Detect which cell encompasses the target text, then output its [X, Y] center coordinate. 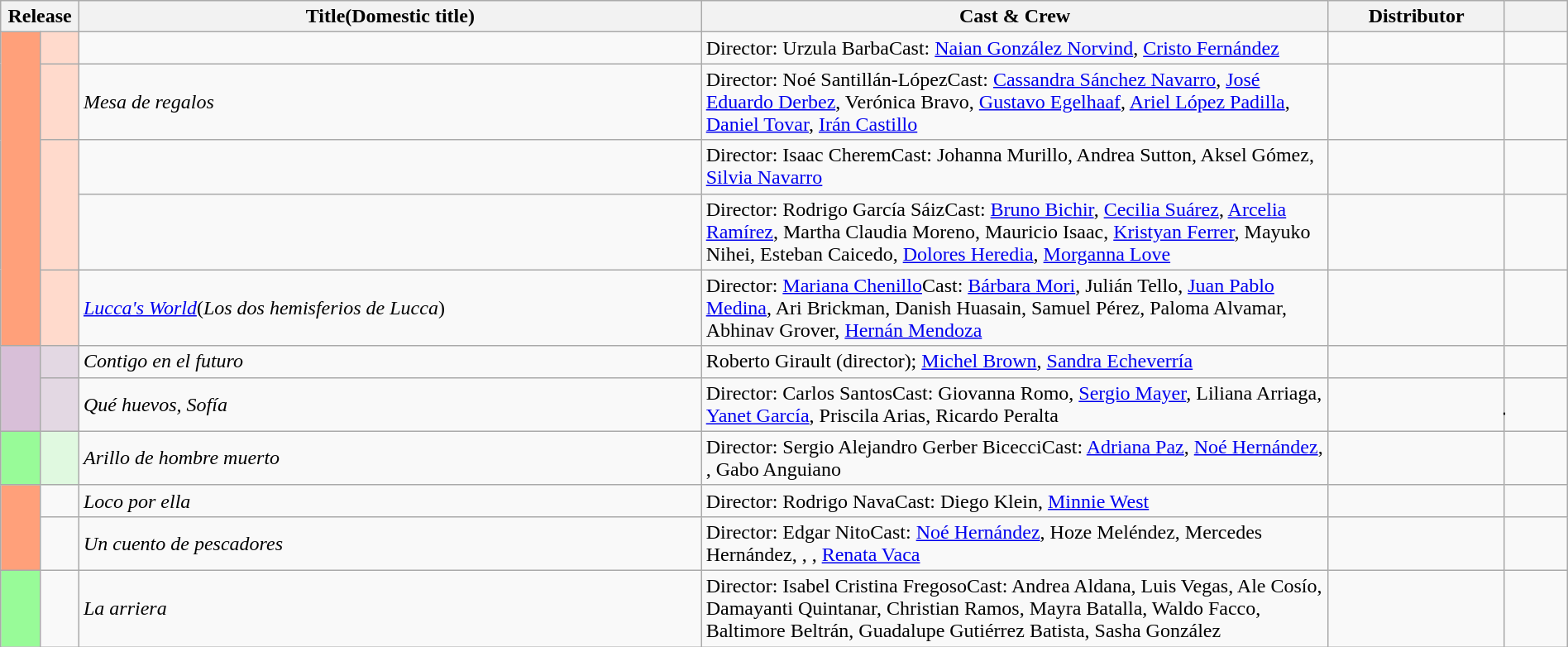
Contigo en el futuro [390, 362]
Distributor [1417, 17]
Un cuento de pescadores [390, 543]
Lucca's World(Los dos hemisferios de Lucca) [390, 308]
Director: Urzula BarbaCast: Naian González Norvind, Cristo Fernández [1015, 48]
Title(Domestic title) [390, 17]
Director: Carlos SantosCast: Giovanna Romo, Sergio Mayer, Liliana Arriaga, Yanet García, Priscila Arias, Ricardo Peralta [1015, 404]
Roberto Girault (director); Michel Brown, Sandra Echeverría [1015, 362]
La arriera [390, 608]
Director: Sergio Alejandro Gerber BicecciCast: Adriana Paz, Noé Hernández, , Gabo Anguiano [1015, 458]
Cast & Crew [1015, 17]
Qué huevos, Sofía [390, 404]
Director: Edgar NitoCast: Noé Hernández, Hoze Meléndez, Mercedes Hernández, , , Renata Vaca [1015, 543]
Director: Isaac CheremCast: Johanna Murillo, Andrea Sutton, Aksel Gómez, Silvia Navarro [1015, 167]
Mesa de regalos [390, 102]
Release [40, 17]
Loco por ella [390, 501]
Arillo de hombre muerto [390, 458]
Director: Rodrigo NavaCast: Diego Klein, Minnie West [1015, 501]
̣ [1536, 404]
